Extract the [x, y] coordinate from the center of the cell holding the provided text.  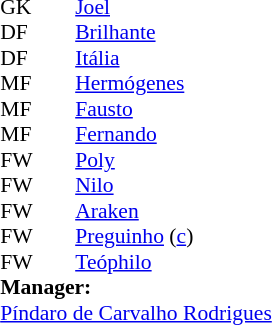
Preguinho (c) [174, 237]
Araken [174, 211]
Brilhante [174, 33]
Manager: [136, 287]
Fernando [174, 135]
Hermógenes [174, 83]
Poly [174, 160]
Fausto [174, 109]
Teóphilo [174, 262]
Nilo [174, 185]
Itália [174, 58]
